Return the [X, Y] coordinate for the center point of the cell that contains the specified text.  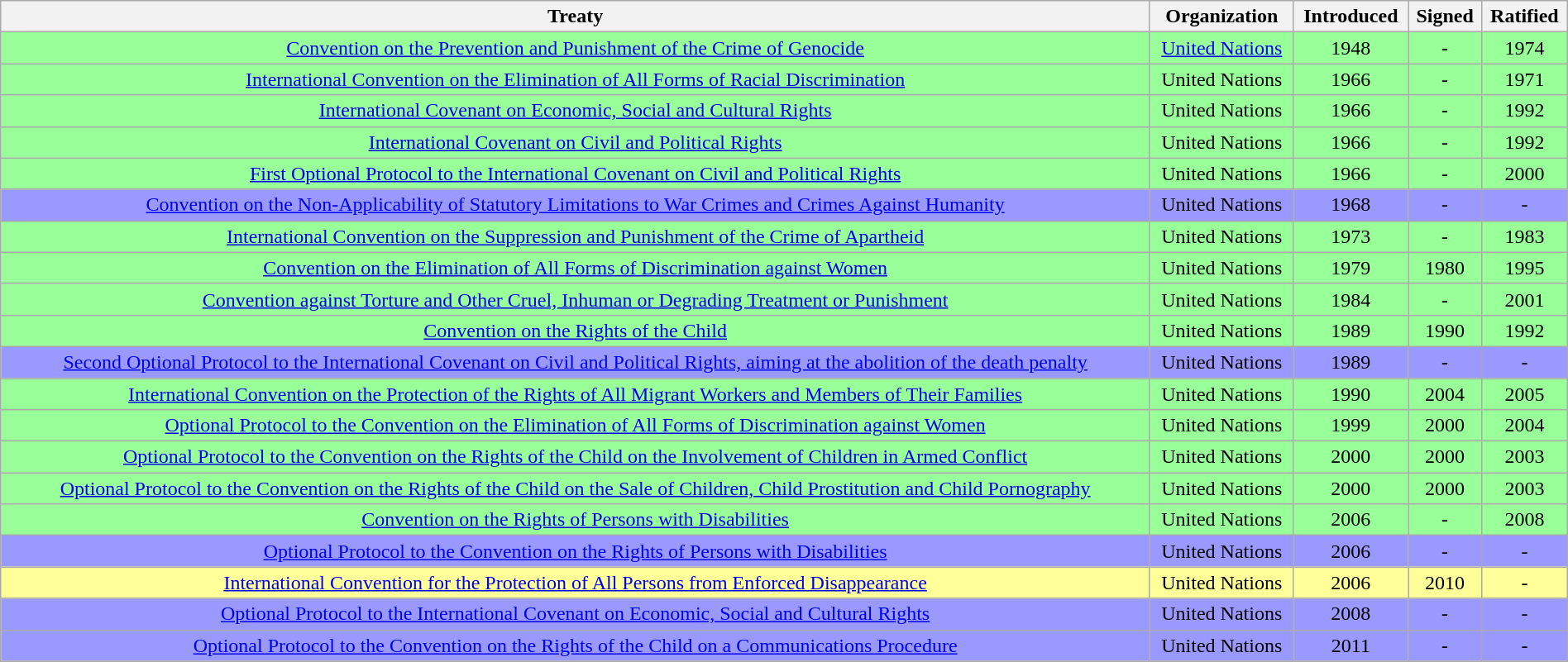
1974 [1525, 48]
1948 [1351, 48]
1968 [1351, 205]
Convention on the Rights of Persons with Disabilities [576, 520]
Optional Protocol to the Convention on the Rights of the Child on the Sale of Children, Child Prostitution and Child Pornography [576, 488]
Optional Protocol to the International Covenant on Economic, Social and Cultural Rights [576, 614]
1980 [1446, 268]
Optional Protocol to the Convention on the Rights of Persons with Disabilities [576, 551]
Organization [1221, 17]
Optional Protocol to the Convention on the Rights of the Child on a Communications Procedure [576, 645]
International Covenant on Economic, Social and Cultural Rights [576, 111]
Optional Protocol to the Convention on the Elimination of All Forms of Discrimination against Women [576, 426]
1984 [1351, 299]
Convention on the Rights of the Child [576, 331]
2011 [1351, 645]
Convention on the Elimination of All Forms of Discrimination against Women [576, 268]
Convention on the Prevention and Punishment of the Crime of Genocide [576, 48]
2005 [1525, 394]
Treaty [576, 17]
Second Optional Protocol to the International Covenant on Civil and Political Rights, aiming at the abolition of the death penalty [576, 362]
International Convention on the Elimination of All Forms of Racial Discrimination [576, 79]
Signed [1446, 17]
2001 [1525, 299]
1979 [1351, 268]
2010 [1446, 583]
Introduced [1351, 17]
Convention on the Non-Applicability of Statutory Limitations to War Crimes and Crimes Against Humanity [576, 205]
Optional Protocol to the Convention on the Rights of the Child on the Involvement of Children in Armed Conflict [576, 457]
1971 [1525, 79]
Ratified [1525, 17]
1999 [1351, 426]
First Optional Protocol to the International Covenant on Civil and Political Rights [576, 174]
Convention against Torture and Other Cruel, Inhuman or Degrading Treatment or Punishment [576, 299]
International Convention on the Suppression and Punishment of the Crime of Apartheid [576, 236]
1983 [1525, 236]
International Convention for the Protection of All Persons from Enforced Disappearance [576, 583]
International Covenant on Civil and Political Rights [576, 142]
1973 [1351, 236]
1995 [1525, 268]
International Convention on the Protection of the Rights of All Migrant Workers and Members of Their Families [576, 394]
